Output the (x, y) coordinate of the center of the cell containing the given text.  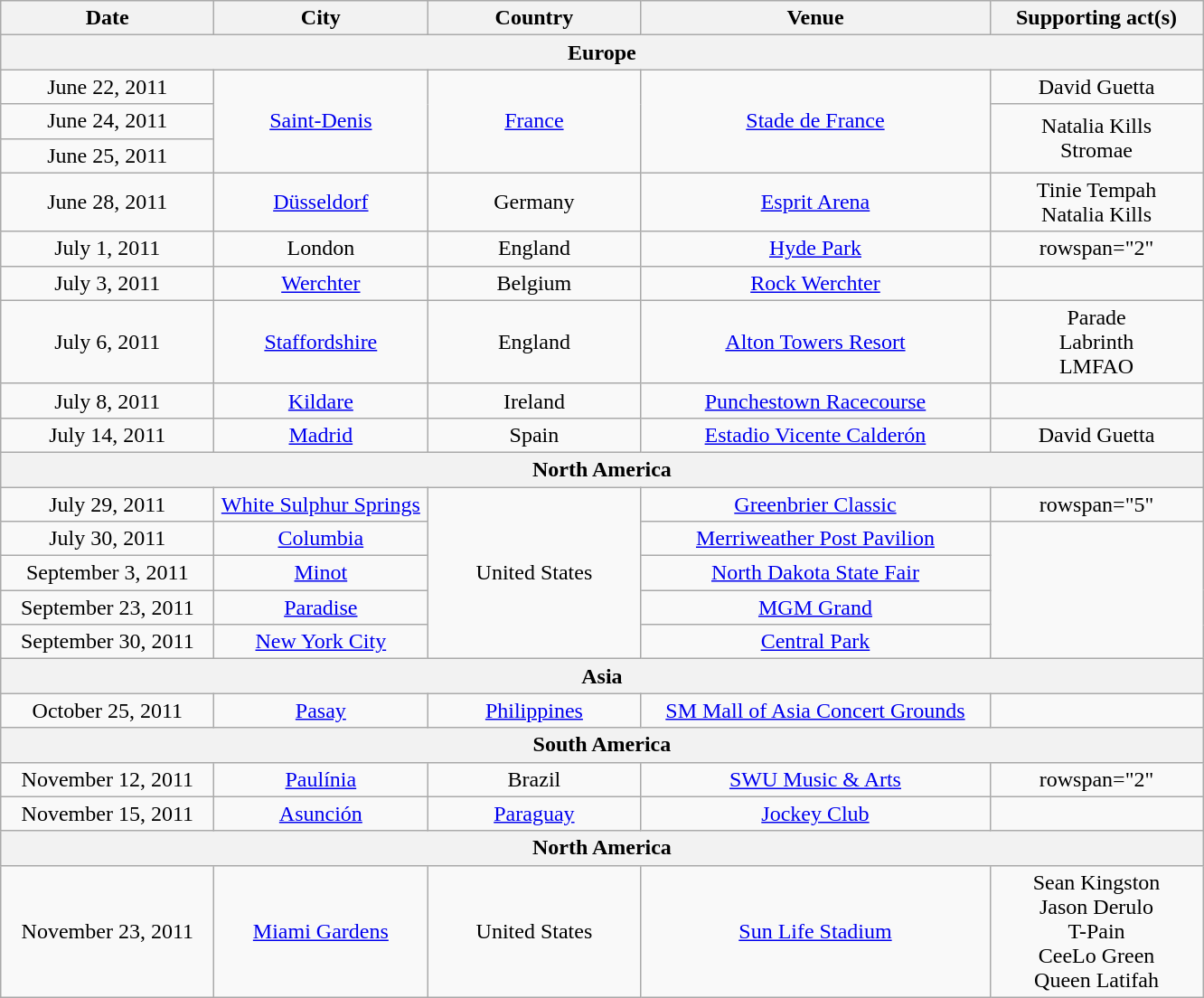
September 30, 2011 (108, 642)
Sun Life Stadium (815, 931)
rowspan="5" (1096, 504)
Date (108, 18)
Paradise (321, 607)
White Sulphur Springs (321, 504)
France (534, 121)
Minot (321, 573)
November 12, 2011 (108, 779)
Kildare (321, 400)
Belgium (534, 283)
Asunción (321, 814)
Paraguay (534, 814)
Greenbrier Classic (815, 504)
Europe (602, 52)
Asia (602, 676)
Punchestown Racecourse (815, 400)
Venue (815, 18)
Spain (534, 435)
Natalia KillsStromae (1096, 138)
June 24, 2011 (108, 121)
ParadeLabrinthLMFAO (1096, 342)
Madrid (321, 435)
July 1, 2011 (108, 249)
South America (602, 745)
Miami Gardens (321, 931)
SWU Music & Arts (815, 779)
Stade de France (815, 121)
Werchter (321, 283)
Columbia (321, 539)
July 3, 2011 (108, 283)
New York City (321, 642)
September 3, 2011 (108, 573)
Düsseldorf (321, 202)
Ireland (534, 400)
City (321, 18)
Brazil (534, 779)
North Dakota State Fair (815, 573)
July 8, 2011 (108, 400)
June 25, 2011 (108, 155)
Sean KingstonJason DeruloT-PainCeeLo GreenQueen Latifah (1096, 931)
Philippines (534, 711)
Staffordshire (321, 342)
Germany (534, 202)
July 29, 2011 (108, 504)
SM Mall of Asia Concert Grounds (815, 711)
July 30, 2011 (108, 539)
September 23, 2011 (108, 607)
Esprit Arena (815, 202)
July 14, 2011 (108, 435)
Hyde Park (815, 249)
June 22, 2011 (108, 87)
Paulínia (321, 779)
Supporting act(s) (1096, 18)
November 15, 2011 (108, 814)
Rock Werchter (815, 283)
June 28, 2011 (108, 202)
October 25, 2011 (108, 711)
July 6, 2011 (108, 342)
Country (534, 18)
London (321, 249)
Central Park (815, 642)
Saint-Denis (321, 121)
Tinie TempahNatalia Kills (1096, 202)
Jockey Club (815, 814)
Alton Towers Resort (815, 342)
Merriweather Post Pavilion (815, 539)
Estadio Vicente Calderón (815, 435)
MGM Grand (815, 607)
November 23, 2011 (108, 931)
Pasay (321, 711)
